Return (x, y) of the center of cell containing provided text 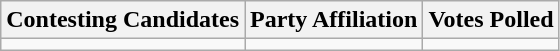
Party Affiliation (334, 20)
Votes Polled (491, 20)
Contesting Candidates (123, 20)
